From the cell containing the given text, extract its center point as [X, Y] coordinate. 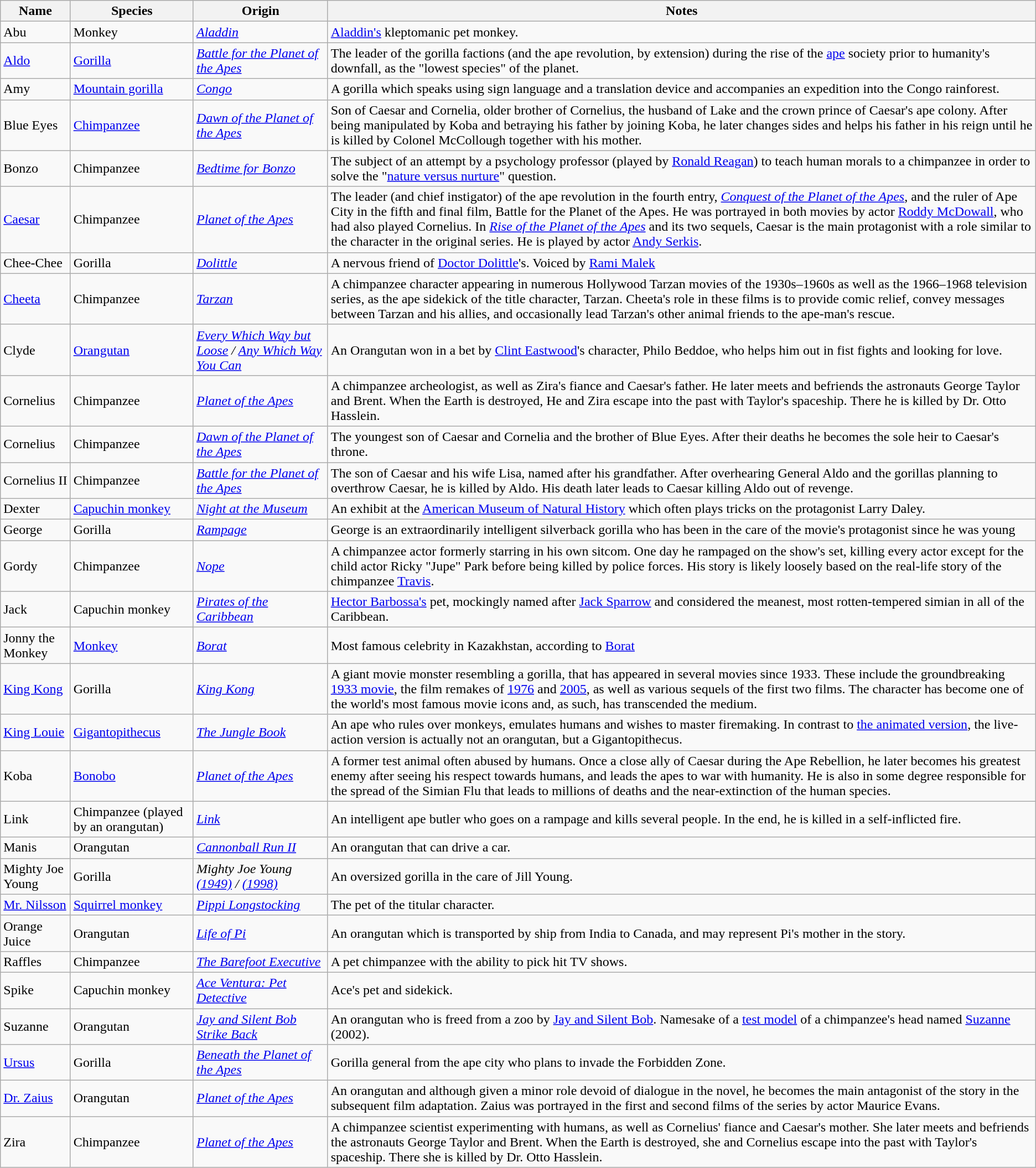
A gorilla which speaks using sign language and a translation device and accompanies an expedition into the Congo rainforest. [682, 89]
An intelligent ape butler who goes on a rampage and kills several people. In the end, he is killed in a self-inflicted fire. [682, 819]
Cornelius II [35, 480]
Aladdin [260, 32]
Species [132, 11]
Origin [260, 11]
Abu [35, 32]
Amy [35, 89]
Jack [35, 610]
George is an extraordinarily intelligent silverback gorilla who has been in the care of the movie's protagonist since he was young [682, 530]
Bedtime for Bonzo [260, 168]
Dr. Zaius [35, 1099]
Jay and Silent Bob Strike Back [260, 1026]
Cheeta [35, 299]
King Louie [35, 733]
Gigantopithecus [132, 733]
Suzanne [35, 1026]
Nope [260, 566]
Dolittle [260, 263]
An orangutan who is freed from a zoo by Jay and Silent Bob. Namesake of a test model of a chimpanzee's head named Suzanne (2002). [682, 1026]
An exhibit at the American Museum of Natural History which often plays tricks on the protagonist Larry Daley. [682, 509]
Hector Barbossa's pet, mockingly named after Jack Sparrow and considered the meanest, most rotten-tempered simian in all of the Caribbean. [682, 610]
An Orangutan won in a bet by Clint Eastwood's character, Philo Beddoe, who helps him out in fist fights and looking for love. [682, 350]
Congo [260, 89]
Spike [35, 990]
Night at the Museum [260, 509]
A nervous friend of Doctor Dolittle's. Voiced by Rami Malek [682, 263]
Tarzan [260, 299]
Mr. Nilsson [35, 905]
Chee-Chee [35, 263]
Raffles [35, 962]
George [35, 530]
The Jungle Book [260, 733]
The youngest son of Caesar and Cornelia and the brother of Blue Eyes. After their deaths he becomes the sole heir to Caesar's throne. [682, 444]
Ace Ventura: Pet Detective [260, 990]
An orangutan that can drive a car. [682, 848]
Aldo [35, 61]
Mighty Joe Young (1949) / (1998) [260, 876]
Clyde [35, 350]
Mountain gorilla [132, 89]
Borat [260, 645]
Koba [35, 776]
The pet of the titular character. [682, 905]
Jonny the Monkey [35, 645]
Bonzo [35, 168]
Ursus [35, 1062]
Ace's pet and sidekick. [682, 990]
Gordy [35, 566]
Notes [682, 11]
Gorilla general from the ape city who plans to invade the Forbidden Zone. [682, 1062]
Most famous celebrity in Kazakhstan, according to Borat [682, 645]
The Barefoot Executive [260, 962]
Caesar [35, 219]
Orange Juice [35, 933]
Bonobo [132, 776]
Cannonball Run II [260, 848]
Pippi Longstocking [260, 905]
Every Which Way but Loose / Any Which Way You Can [260, 350]
Chimpanzee (played by an orangutan) [132, 819]
Pirates of the Caribbean [260, 610]
Dexter [35, 509]
Zira [35, 1142]
An oversized gorilla in the care of Jill Young. [682, 876]
Mighty Joe Young [35, 876]
Blue Eyes [35, 125]
Squirrel monkey [132, 905]
An orangutan which is transported by ship from India to Canada, and may represent Pi's mother in the story. [682, 933]
Rampage [260, 530]
A pet chimpanzee with the ability to pick hit TV shows. [682, 962]
Life of Pi [260, 933]
Beneath the Planet of the Apes [260, 1062]
Aladdin's kleptomanic pet monkey. [682, 32]
Manis [35, 848]
Name [35, 11]
